Locate the cell with the specified text and output its (x, y) center coordinate. 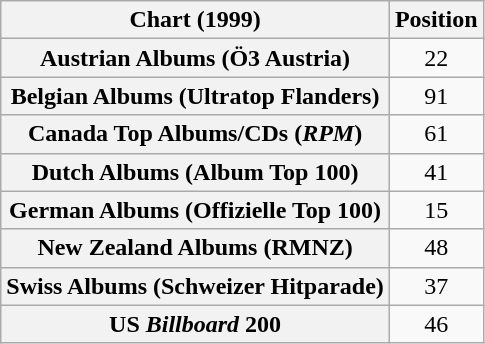
41 (436, 172)
German Albums (Offizielle Top 100) (196, 210)
48 (436, 248)
Belgian Albums (Ultratop Flanders) (196, 96)
61 (436, 134)
US Billboard 200 (196, 324)
15 (436, 210)
Austrian Albums (Ö3 Austria) (196, 58)
New Zealand Albums (RMNZ) (196, 248)
Dutch Albums (Album Top 100) (196, 172)
Position (436, 20)
22 (436, 58)
Canada Top Albums/CDs (RPM) (196, 134)
Chart (1999) (196, 20)
46 (436, 324)
37 (436, 286)
Swiss Albums (Schweizer Hitparade) (196, 286)
91 (436, 96)
